From the cell containing the given text, extract its center point as (x, y) coordinate. 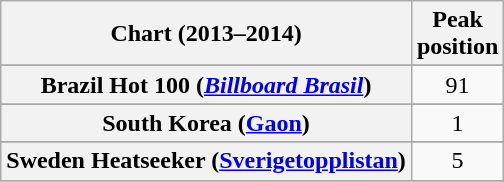
Brazil Hot 100 (Billboard Brasil) (206, 85)
Chart (2013–2014) (206, 34)
South Korea (Gaon) (206, 123)
Peakposition (457, 34)
1 (457, 123)
5 (457, 161)
Sweden Heatseeker (Sverigetopplistan) (206, 161)
91 (457, 85)
